Provide the (X, Y) coordinate of the cell's center where the given text is located.  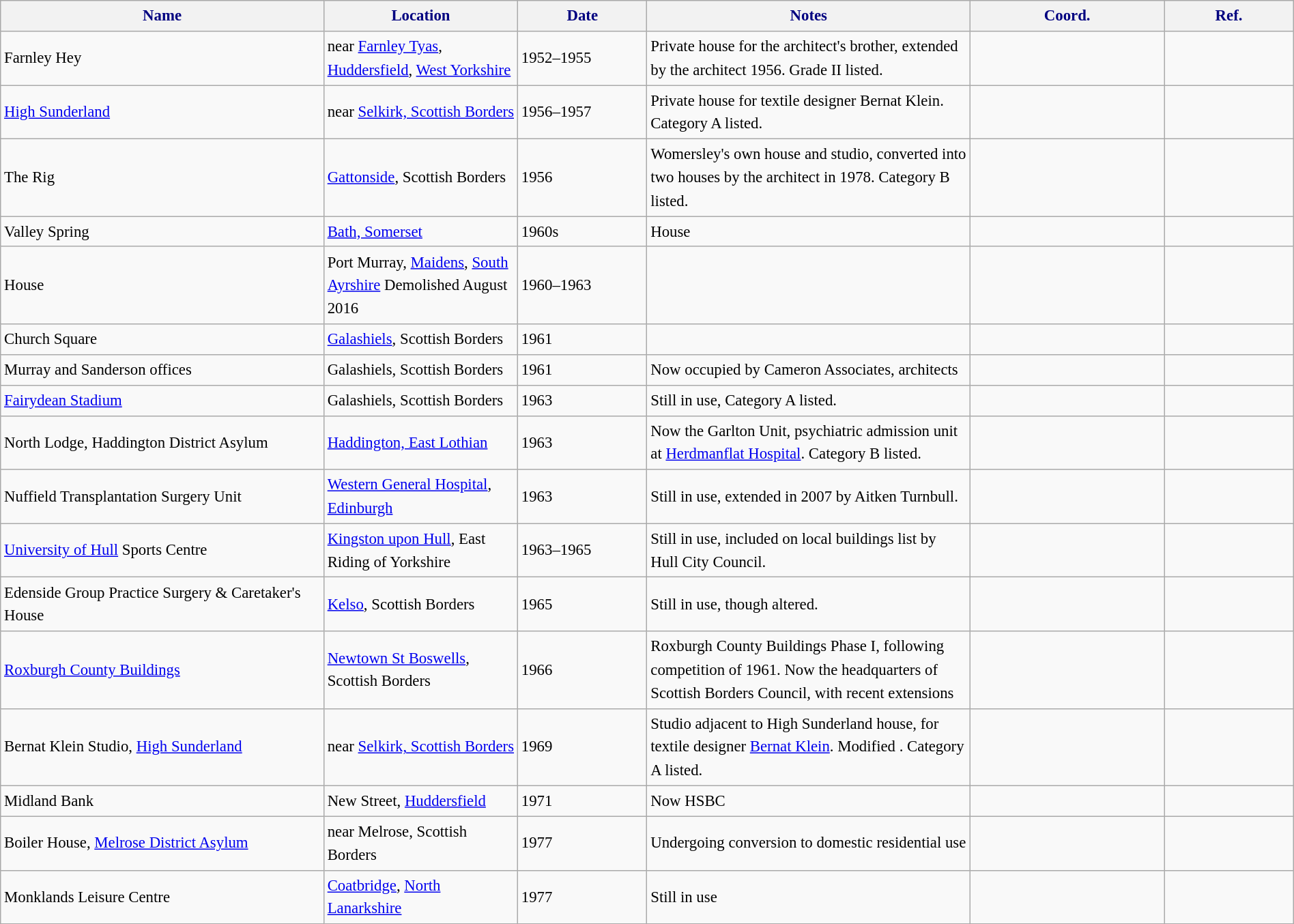
Undergoing conversion to domestic residential use (809, 843)
Private house for textile designer Bernat Klein. Category A listed. (809, 112)
Still in use (809, 897)
Ref. (1228, 16)
Still in use, extended in 2007 by Aitken Turnbull. (809, 497)
Name (162, 16)
Bath, Somerset (420, 232)
Womersley's own house and studio, converted into two houses by the architect in 1978. Category B listed. (809, 177)
1960s (583, 232)
Now occupied by Cameron Associates, architects (809, 370)
Newtown St Boswells, Scottish Borders (420, 670)
1963–1965 (583, 550)
Date (583, 16)
Private house for the architect's brother, extended by the architect 1956. Grade II listed. (809, 59)
Kelso, Scottish Borders (420, 605)
North Lodge, Haddington District Asylum (162, 442)
Roxburgh County Buildings (162, 670)
Gattonside, Scottish Borders (420, 177)
1971 (583, 801)
Farnley Hey (162, 59)
High Sunderland (162, 112)
Notes (809, 16)
near Farnley Tyas, Huddersfield, West Yorkshire (420, 59)
Now the Garlton Unit, psychiatric admission unit at Herdmanflat Hospital. Category B listed. (809, 442)
1956 (583, 177)
Valley Spring (162, 232)
1952–1955 (583, 59)
Port Murray, Maidens, South Ayrshire Demolished August 2016 (420, 285)
Murray and Sanderson offices (162, 370)
Fairydean Stadium (162, 400)
Church Square (162, 340)
Still in use, though altered. (809, 605)
University of Hull Sports Centre (162, 550)
1966 (583, 670)
Bernat Klein Studio, High Sunderland (162, 747)
Coord. (1067, 16)
Kingston upon Hull, East Riding of Yorkshire (420, 550)
Location (420, 16)
Now HSBC (809, 801)
1960–1963 (583, 285)
Still in use, Category A listed. (809, 400)
Roxburgh County Buildings Phase I, following competition of 1961. Now the headquarters of Scottish Borders Council, with recent extensions (809, 670)
Haddington, East Lothian (420, 442)
1956–1957 (583, 112)
near Melrose, Scottish Borders (420, 843)
1965 (583, 605)
Boiler House, Melrose District Asylum (162, 843)
Edenside Group Practice Surgery & Caretaker's House (162, 605)
Monklands Leisure Centre (162, 897)
Coatbridge, North Lanarkshire (420, 897)
Nuffield Transplantation Surgery Unit (162, 497)
The Rig (162, 177)
Studio adjacent to High Sunderland house, for textile designer Bernat Klein. Modified . Category A listed. (809, 747)
Still in use, included on local buildings list by Hull City Council. (809, 550)
Western General Hospital, Edinburgh (420, 497)
New Street, Huddersfield (420, 801)
Midland Bank (162, 801)
1969 (583, 747)
